From the cell containing the given text, extract its center point as [X, Y] coordinate. 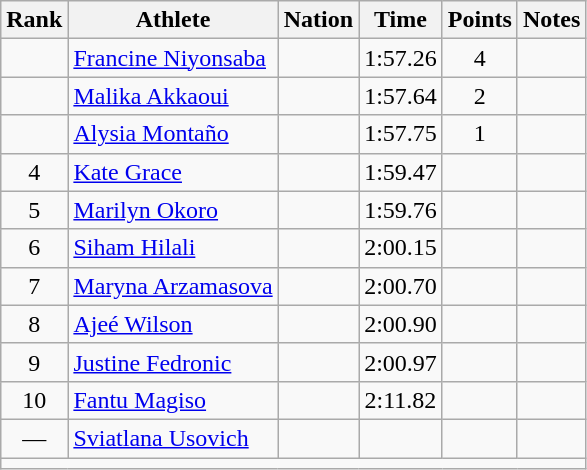
Time [401, 20]
1:59.76 [401, 210]
Sviatlana Usovich [173, 438]
5 [34, 210]
1:59.47 [401, 172]
Nation [318, 20]
Rank [34, 20]
2:11.82 [401, 400]
Siham Hilali [173, 248]
2:00.97 [401, 362]
Ajeé Wilson [173, 324]
Justine Fedronic [173, 362]
Francine Niyonsaba [173, 58]
1:57.64 [401, 96]
2 [480, 96]
9 [34, 362]
7 [34, 286]
Fantu Magiso [173, 400]
Marilyn Okoro [173, 210]
Kate Grace [173, 172]
2:00.90 [401, 324]
Alysia Montaño [173, 134]
Malika Akkaoui [173, 96]
Athlete [173, 20]
8 [34, 324]
1:57.75 [401, 134]
2:00.70 [401, 286]
Points [480, 20]
2:00.15 [401, 248]
Notes [551, 20]
6 [34, 248]
— [34, 438]
10 [34, 400]
1:57.26 [401, 58]
Maryna Arzamasova [173, 286]
1 [480, 134]
